Search for the cell housing the specified text and yield its [X, Y] center coordinate. 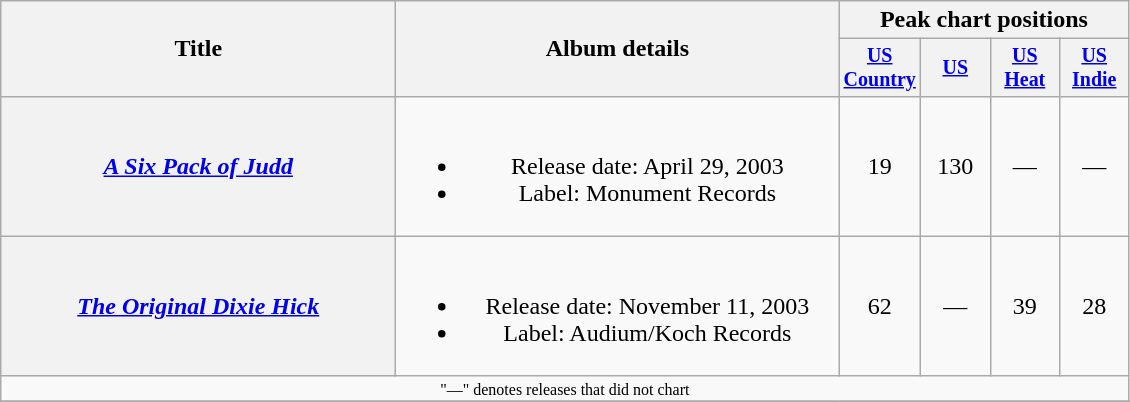
US Country [880, 68]
The Original Dixie Hick [198, 306]
A Six Pack of Judd [198, 166]
Album details [618, 49]
"—" denotes releases that did not chart [565, 388]
39 [1024, 306]
Release date: April 29, 2003Label: Monument Records [618, 166]
62 [880, 306]
Release date: November 11, 2003Label: Audium/Koch Records [618, 306]
130 [956, 166]
19 [880, 166]
Title [198, 49]
USHeat [1024, 68]
US Indie [1094, 68]
Peak chart positions [984, 20]
28 [1094, 306]
US [956, 68]
